Capture the cell that displays the provided text and extract its [X, Y] central coordinate. 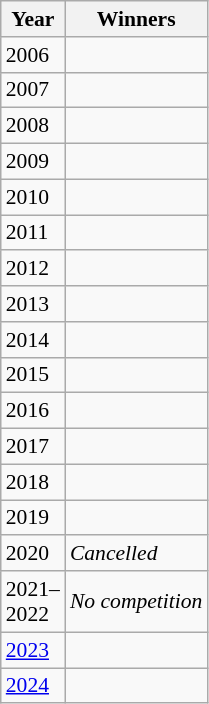
2015 [33, 375]
Year [33, 19]
2014 [33, 340]
2024 [33, 686]
2011 [33, 233]
2021–2022 [33, 602]
2018 [33, 482]
2012 [33, 269]
2020 [33, 554]
2013 [33, 304]
2008 [33, 126]
Winners [136, 19]
No competition [136, 602]
2023 [33, 650]
2007 [33, 90]
Cancelled [136, 554]
2016 [33, 411]
2017 [33, 447]
2009 [33, 162]
2019 [33, 518]
2006 [33, 55]
2010 [33, 197]
